Return the (X, Y) coordinate for the center point of the cell that contains the specified text.  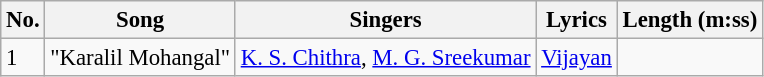
1 (23, 58)
Length (m:ss) (690, 20)
Singers (385, 20)
No. (23, 20)
"Karalil Mohangal" (140, 58)
Vijayan (576, 58)
K. S. Chithra, M. G. Sreekumar (385, 58)
Lyrics (576, 20)
Song (140, 20)
